Output the [x, y] coordinate of the center of the cell containing the given text.  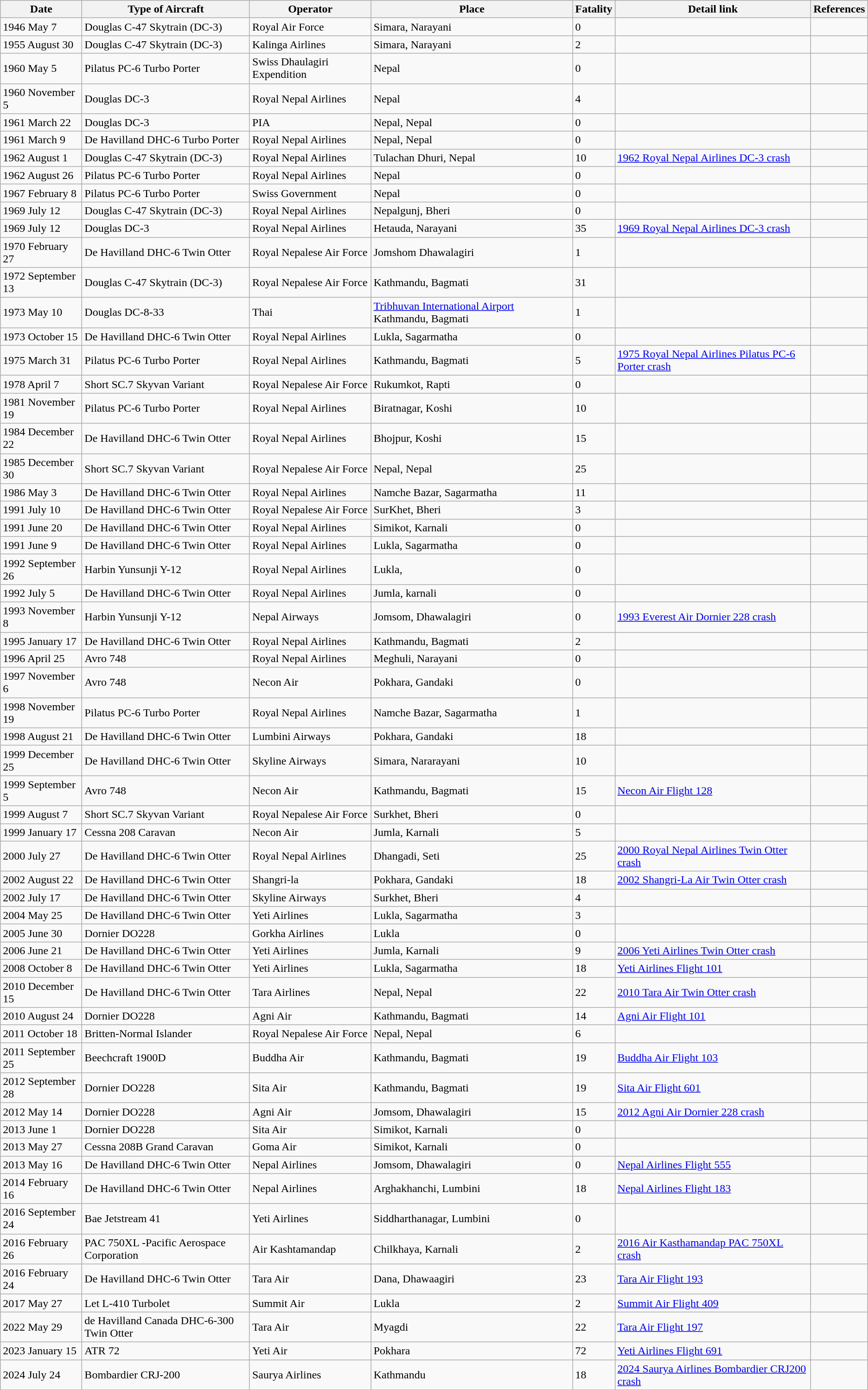
1985 December 30 [41, 468]
14 [594, 1016]
Chilkhaya, Karnali [472, 1249]
1998 November 19 [41, 713]
Goma Air [310, 1147]
2024 Saurya Airlines Bombardier CRJ200 crash [713, 1374]
de Havilland Canada DHC-6-300 Twin Otter [166, 1327]
Arghakhanchi, Lumbini [472, 1189]
1960 May 5 [41, 69]
1992 July 5 [41, 593]
2024 July 24 [41, 1374]
1962 Royal Nepal Airlines DC-3 crash [713, 158]
35 [594, 228]
Nepal Airways [310, 617]
2012 May 14 [41, 1112]
2016 February 24 [41, 1279]
2022 May 29 [41, 1327]
23 [594, 1279]
Shangri-la [310, 880]
1999 December 25 [41, 760]
Swiss Government [310, 193]
1960 November 5 [41, 98]
Yeti Airlines Flight 101 [713, 968]
PIA [310, 122]
Simara, Nararayani [472, 760]
1984 December 22 [41, 439]
Jomshom Dhawalagiri [472, 252]
Siddharthanagar, Lumbini [472, 1218]
Rukumkot, Rapti [472, 384]
Myagdi [472, 1327]
Yeti Air [310, 1351]
1961 March 9 [41, 140]
Dana, Dhawaagiri [472, 1279]
Britten-Normal Islander [166, 1034]
Dhangadi, Seti [472, 856]
Meghuli, Narayani [472, 659]
Sita Air Flight 601 [713, 1088]
2006 June 21 [41, 950]
Nepal Airlines Flight 183 [713, 1189]
2012 Agni Air Dornier 228 crash [713, 1112]
Bombardier CRJ-200 [166, 1374]
1995 January 17 [41, 641]
1981 November 19 [41, 408]
Tara Airlines [310, 992]
Nepalgunj, Bheri [472, 210]
1993 Everest Air Dornier 228 crash [713, 617]
31 [594, 283]
1993 November 8 [41, 617]
2016 February 26 [41, 1249]
1961 March 22 [41, 122]
6 [594, 1034]
Air Kashtamandap [310, 1249]
Bhojpur, Koshi [472, 439]
Fatality [594, 9]
1978 April 7 [41, 384]
De Havilland DHC-6 Turbo Porter [166, 140]
2010 August 24 [41, 1016]
Lumbini Airways [310, 737]
Nepal Airlines Flight 555 [713, 1165]
Swiss Dhaulagiri Expendition [310, 69]
1986 May 3 [41, 492]
2016 Air Kasthamandap PAC 750XL crash [713, 1249]
Tribhuvan International Airport Kathmandu, Bagmati [472, 312]
Douglas DC-8-33 [166, 312]
1967 February 8 [41, 193]
2004 May 25 [41, 915]
SurKhet, Bheri [472, 510]
Operator [310, 9]
Detail link [713, 9]
1955 August 30 [41, 45]
1973 October 15 [41, 337]
2010 Tara Air Twin Otter crash [713, 992]
2005 June 30 [41, 933]
Tulachan Dhuri, Nepal [472, 158]
2006 Yeti Airlines Twin Otter crash [713, 950]
Thai [310, 312]
2014 February 16 [41, 1189]
1975 March 31 [41, 361]
2010 December 15 [41, 992]
Kathmandu [472, 1374]
2002 July 17 [41, 898]
Jumla, karnali [472, 593]
1962 August 1 [41, 158]
Tara Air Flight 193 [713, 1279]
Let L-410 Turbolet [166, 1303]
Agni Air Flight 101 [713, 1016]
Bae Jetstream 41 [166, 1218]
1999 September 5 [41, 791]
Biratnagar, Koshi [472, 408]
Royal Air Force [310, 27]
2016 September 24 [41, 1218]
2002 Shangri-La Air Twin Otter crash [713, 880]
Summit Air Flight 409 [713, 1303]
2011 September 25 [41, 1058]
Buddha Air Flight 103 [713, 1058]
2000 July 27 [41, 856]
1998 August 21 [41, 737]
2013 May 16 [41, 1165]
Necon Air Flight 128 [713, 791]
1946 May 7 [41, 27]
Hetauda, Narayani [472, 228]
Lukla, [472, 569]
Cessna 208 Caravan [166, 832]
ATR 72 [166, 1351]
2002 August 22 [41, 880]
2000 Royal Nepal Airlines Twin Otter crash [713, 856]
Date [41, 9]
11 [594, 492]
1972 September 13 [41, 283]
2011 October 18 [41, 1034]
2013 June 1 [41, 1129]
1999 January 17 [41, 832]
1973 May 10 [41, 312]
2017 May 27 [41, 1303]
1997 November 6 [41, 682]
Buddha Air [310, 1058]
1996 April 25 [41, 659]
References [839, 9]
Gorkha Airlines [310, 933]
PAC 750XL -Pacific Aerospace Corporation [166, 1249]
Summit Air [310, 1303]
1970 February 27 [41, 252]
1969 Royal Nepal Airlines DC-3 crash [713, 228]
Tara Air Flight 197 [713, 1327]
1962 August 26 [41, 175]
1991 June 20 [41, 528]
1999 August 7 [41, 815]
1992 September 26 [41, 569]
9 [594, 950]
72 [594, 1351]
Pokhara [472, 1351]
Beechcraft 1900D [166, 1058]
Yeti Airlines Flight 691 [713, 1351]
Saurya Airlines [310, 1374]
1991 June 9 [41, 545]
Place [472, 9]
2023 January 15 [41, 1351]
Cessna 208B Grand Caravan [166, 1147]
Type of Aircraft [166, 9]
2012 September 28 [41, 1088]
Kalinga Airlines [310, 45]
1975 Royal Nepal Airlines Pilatus PC-6 Porter crash [713, 361]
2013 May 27 [41, 1147]
1991 July 10 [41, 510]
2008 October 8 [41, 968]
